From the cell containing the given text, extract its center point as (x, y) coordinate. 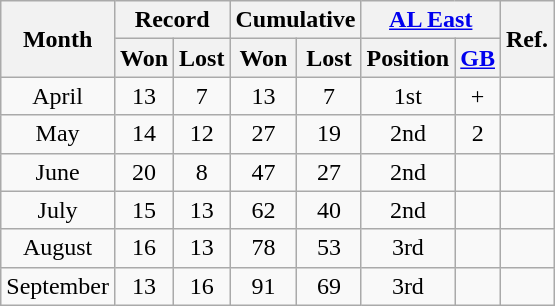
May (58, 134)
June (58, 172)
14 (144, 134)
Cumulative (296, 20)
8 (202, 172)
69 (329, 286)
47 (264, 172)
GB (478, 58)
Month (58, 39)
AL East (431, 20)
August (58, 248)
+ (478, 96)
July (58, 210)
April (58, 96)
91 (264, 286)
62 (264, 210)
78 (264, 248)
Record (172, 20)
Position (408, 58)
40 (329, 210)
19 (329, 134)
September (58, 286)
1st (408, 96)
2 (478, 134)
Ref. (528, 39)
15 (144, 210)
12 (202, 134)
53 (329, 248)
20 (144, 172)
